Find where the given text appears and provide that cell's center as (x, y) coordinate. 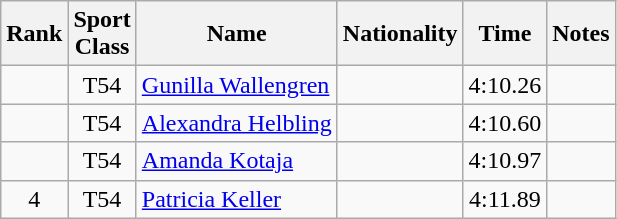
4:10.26 (505, 85)
Amanda Kotaja (236, 161)
Patricia Keller (236, 199)
4:10.60 (505, 123)
Nationality (400, 34)
Notes (581, 34)
4:10.97 (505, 161)
Alexandra Helbling (236, 123)
Name (236, 34)
SportClass (102, 34)
Rank (34, 34)
Time (505, 34)
4:11.89 (505, 199)
Gunilla Wallengren (236, 85)
4 (34, 199)
